Return the [x, y] coordinate for the center point of the cell that contains the specified text.  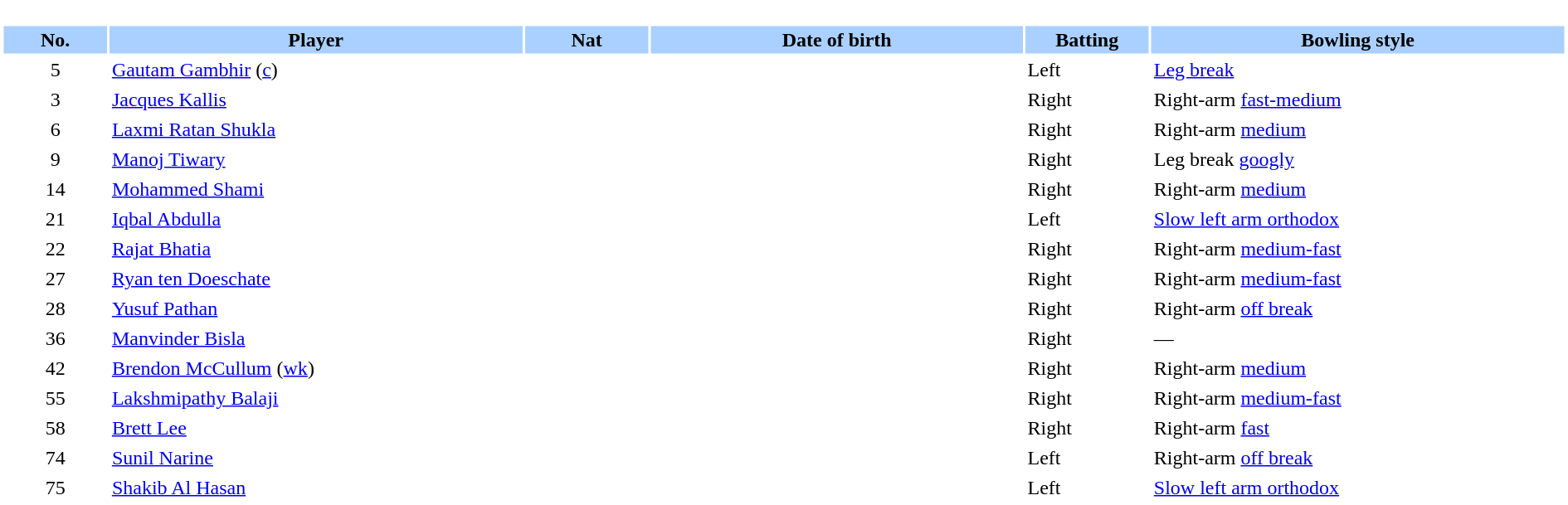
Iqbal Abdulla [316, 219]
Right-arm fast [1358, 428]
Shakib Al Hasan [316, 488]
42 [55, 368]
Brett Lee [316, 428]
No. [55, 40]
Gautam Gambhir (c) [316, 70]
27 [55, 279]
22 [55, 249]
3 [55, 100]
Right-arm fast-medium [1358, 100]
Leg break [1358, 70]
Nat [586, 40]
Date of birth [837, 40]
Brendon McCullum (wk) [316, 368]
Batting [1087, 40]
6 [55, 129]
Jacques Kallis [316, 100]
21 [55, 219]
75 [55, 488]
28 [55, 308]
— [1358, 338]
Manvinder Bisla [316, 338]
14 [55, 189]
Ryan ten Doeschate [316, 279]
58 [55, 428]
Yusuf Pathan [316, 308]
5 [55, 70]
Leg break googly [1358, 159]
9 [55, 159]
Bowling style [1358, 40]
Manoj Tiwary [316, 159]
Mohammed Shami [316, 189]
Rajat Bhatia [316, 249]
Sunil Narine [316, 458]
Laxmi Ratan Shukla [316, 129]
74 [55, 458]
55 [55, 398]
Player [316, 40]
Lakshmipathy Balaji [316, 398]
36 [55, 338]
